Detect which cell encompasses the target text, then output its (X, Y) center coordinate. 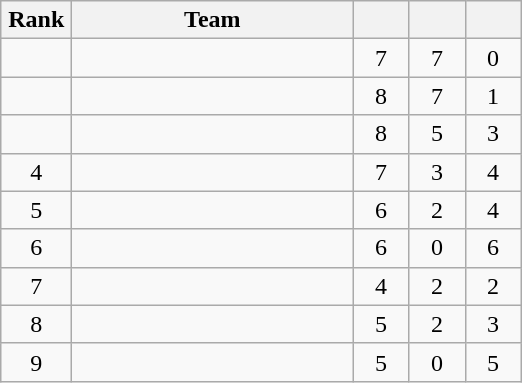
1 (493, 96)
9 (36, 362)
Rank (36, 20)
Team (212, 20)
